Detect which cell encompasses the target text, then output its [X, Y] center coordinate. 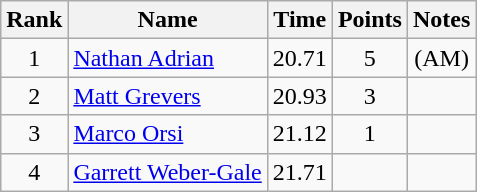
21.12 [300, 134]
(AM) [441, 58]
20.71 [300, 58]
5 [370, 58]
Points [370, 20]
Notes [441, 20]
Garrett Weber-Gale [168, 172]
21.71 [300, 172]
4 [34, 172]
Matt Grevers [168, 96]
Marco Orsi [168, 134]
Name [168, 20]
2 [34, 96]
Nathan Adrian [168, 58]
Time [300, 20]
Rank [34, 20]
20.93 [300, 96]
